Find where the given text appears and provide that cell's center as [X, Y] coordinate. 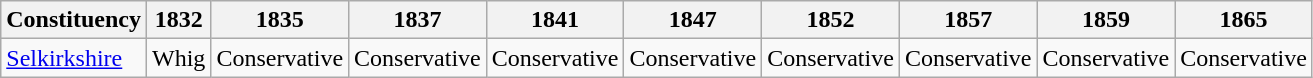
Constituency [74, 20]
1857 [968, 20]
1837 [418, 20]
1847 [693, 20]
1832 [178, 20]
1859 [1106, 20]
1852 [831, 20]
1865 [1244, 20]
Whig [178, 58]
1835 [280, 20]
Selkirkshire [74, 58]
1841 [555, 20]
